Return the (X, Y) coordinate for the center point of the cell that contains the specified text.  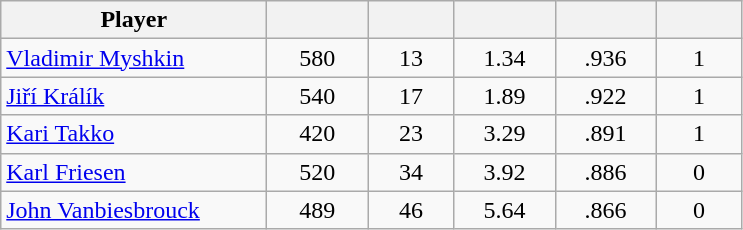
.891 (606, 134)
.866 (606, 210)
Vladimir Myshkin (134, 58)
520 (318, 172)
13 (411, 58)
Kari Takko (134, 134)
Jiří Králík (134, 96)
1.89 (504, 96)
46 (411, 210)
489 (318, 210)
John Vanbiesbrouck (134, 210)
23 (411, 134)
17 (411, 96)
.936 (606, 58)
.922 (606, 96)
3.29 (504, 134)
540 (318, 96)
Karl Friesen (134, 172)
5.64 (504, 210)
34 (411, 172)
Player (134, 20)
1.34 (504, 58)
3.92 (504, 172)
.886 (606, 172)
580 (318, 58)
420 (318, 134)
